For the text-containing cell, return its midpoint in [x, y] coordinate format. 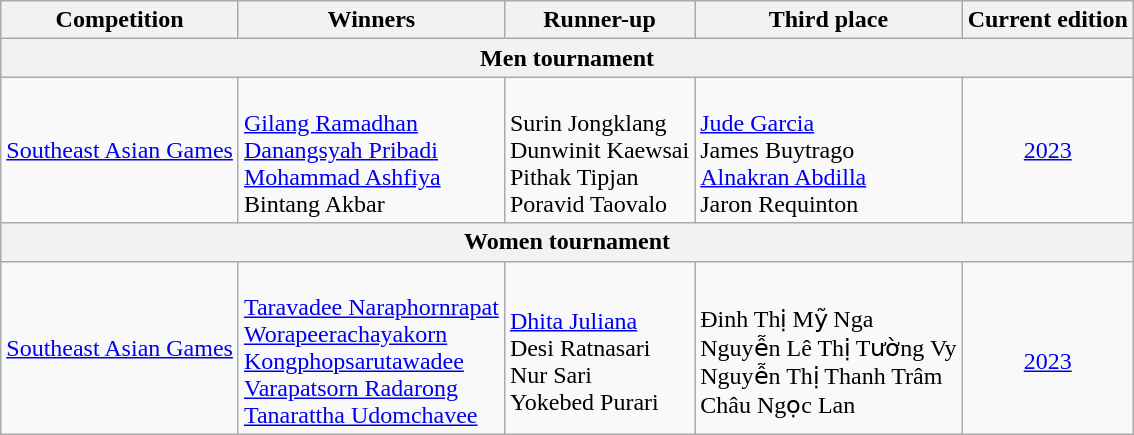
Current edition [1048, 20]
Taravadee NaraphornrapatWorapeerachayakornKongphopsarutawadeeVarapatsorn RadarongTanarattha Udomchavee [371, 348]
Third place [828, 20]
Competition [120, 20]
Runner-up [599, 20]
Đinh Thị Mỹ NgaNguyễn Lê Thị Tường VyNguyễn Thị Thanh TrâmChâu Ngọc Lan [828, 348]
Men tournament [568, 58]
Dhita JulianaDesi RatnasariNur SariYokebed Purari [599, 348]
Jude GarciaJames BuytragoAlnakran AbdillaJaron Requinton [828, 150]
Winners [371, 20]
Surin JongklangDunwinit KaewsaiPithak TipjanPoravid Taovalo [599, 150]
Gilang RamadhanDanangsyah PribadiMohammad AshfiyaBintang Akbar [371, 150]
Women tournament [568, 242]
